Locate the cell with the specified text and output its [X, Y] center coordinate. 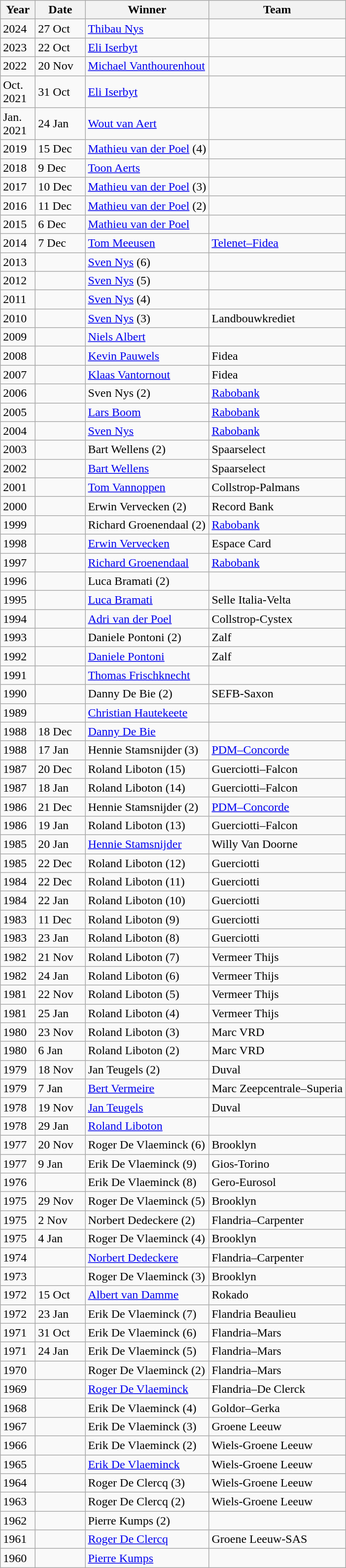
Marc Zeepcentrale–Superia [277, 1088]
Roland Liboton (15) [147, 769]
1968 [18, 1408]
Roland Liboton (8) [147, 938]
Erik De Vlaeminck (2) [147, 1445]
Sven Nys [147, 431]
Jan Teugels [147, 1107]
Sven Nys (3) [147, 318]
Espace Card [277, 543]
21 Dec [60, 806]
Selle Italia-Velta [277, 600]
1963 [18, 1502]
Roger De Vlaeminck (4) [147, 1239]
29 Nov [60, 1201]
Albert van Damme [147, 1295]
Roland Liboton (14) [147, 788]
Roland Liboton (9) [147, 919]
2017 [18, 187]
Lars Boom [147, 412]
Mathieu van der Poel (4) [147, 149]
Collstrop-Cystex [277, 619]
Hennie Stamsnijder (2) [147, 806]
Thomas Frischknecht [147, 675]
2024 [18, 29]
2002 [18, 468]
1994 [18, 619]
1973 [18, 1276]
19 Jan [60, 825]
20 Jan [60, 844]
1998 [18, 543]
Niels Albert [147, 337]
2018 [18, 168]
Pierre Kumps [147, 1558]
1967 [18, 1426]
2 Nov [60, 1220]
Danny De Bie [147, 731]
1974 [18, 1258]
Roger De Clercq (3) [147, 1483]
22 Oct [60, 47]
Erik De Vlaeminck (5) [147, 1351]
Norbert Dedeckere [147, 1258]
2010 [18, 318]
Sven Nys (2) [147, 393]
9 Jan [60, 1163]
Daniele Pontoni [147, 656]
Flandria Beaulieu [277, 1314]
Michael Vanthourenhout [147, 66]
1966 [18, 1445]
Roland Liboton (11) [147, 882]
29 Jan [60, 1126]
SEFB-Saxon [277, 694]
2011 [18, 300]
Roger De Vlaeminck (2) [147, 1370]
2015 [18, 224]
Daniele Pontoni (2) [147, 638]
2006 [18, 393]
Gios-Torino [277, 1163]
1965 [18, 1464]
Roland Liboton [147, 1126]
1999 [18, 525]
Mathieu van der Poel [147, 224]
1997 [18, 562]
27 Oct [60, 29]
Roland Liboton (2) [147, 1051]
1960 [18, 1558]
Erik De Vlaeminck (3) [147, 1426]
Roger De Vlaeminck (5) [147, 1201]
Roger De Clercq (2) [147, 1502]
Mathieu van der Poel (2) [147, 205]
Luca Bramati (2) [147, 581]
1964 [18, 1483]
Date [60, 10]
Danny De Bie (2) [147, 694]
1993 [18, 638]
1976 [18, 1183]
1992 [18, 656]
Erik De Vlaeminck (9) [147, 1163]
Roland Liboton (3) [147, 1032]
Erwin Vervecken [147, 543]
Record Bank [277, 506]
Klaas Vantornout [147, 375]
2009 [18, 337]
9 Dec [60, 168]
Roland Liboton (7) [147, 957]
Luca Bramati [147, 600]
Norbert Dedeckere (2) [147, 1220]
Erwin Vervecken (2) [147, 506]
Oct. 2021 [18, 92]
Gero-Eurosol [277, 1183]
4 Jan [60, 1239]
2004 [18, 431]
1996 [18, 581]
20 Dec [60, 769]
Year [18, 10]
Kevin Pauwels [147, 356]
Tom Meeusen [147, 243]
18 Nov [60, 1070]
1989 [18, 713]
7 Dec [60, 243]
15 Oct [60, 1295]
Erik De Vlaeminck (8) [147, 1183]
Team [277, 10]
21 Nov [60, 957]
2007 [18, 375]
Sven Nys (6) [147, 262]
Roland Liboton (5) [147, 994]
Wout van Aert [147, 123]
2023 [18, 47]
Hennie Stamsnijder [147, 844]
Richard Groenendaal (2) [147, 525]
6 Jan [60, 1051]
Roland Liboton (10) [147, 901]
Adri van der Poel [147, 619]
10 Dec [60, 187]
Roger De Vlaeminck [147, 1389]
Mathieu van der Poel (3) [147, 187]
2016 [18, 205]
2003 [18, 450]
15 Dec [60, 149]
Erik De Vlaeminck (6) [147, 1333]
Hennie Stamsnijder (3) [147, 750]
1970 [18, 1370]
1962 [18, 1521]
2012 [18, 281]
Richard Groenendaal [147, 562]
Tom Vannoppen [147, 487]
2001 [18, 487]
Roland Liboton (4) [147, 1013]
Collstrop-Palmans [277, 487]
Willy Van Doorne [277, 844]
17 Jan [60, 750]
Roger De Clercq [147, 1539]
Erik De Vlaeminck (4) [147, 1408]
18 Dec [60, 731]
23 Nov [60, 1032]
18 Jan [60, 788]
Rokado [277, 1295]
Roland Liboton (13) [147, 825]
Groene Leeuw [277, 1426]
Groene Leeuw-SAS [277, 1539]
Jan. 2021 [18, 123]
Roland Liboton (12) [147, 863]
Christian Hautekeete [147, 713]
1990 [18, 694]
22 Nov [60, 994]
2008 [18, 356]
7 Jan [60, 1088]
1969 [18, 1389]
Bart Wellens (2) [147, 450]
2000 [18, 506]
Goldor–Gerka [277, 1408]
2022 [18, 66]
Bert Vermeire [147, 1088]
Roland Liboton (6) [147, 976]
Sven Nys (5) [147, 281]
2013 [18, 262]
2005 [18, 412]
Toon Aerts [147, 168]
Jan Teugels (2) [147, 1070]
Erik De Vlaeminck (7) [147, 1314]
22 Jan [60, 901]
Pierre Kumps (2) [147, 1521]
1995 [18, 600]
Erik De Vlaeminck [147, 1464]
2014 [18, 243]
Telenet–Fidea [277, 243]
1991 [18, 675]
Bart Wellens [147, 468]
Sven Nys (4) [147, 300]
6 Dec [60, 224]
19 Nov [60, 1107]
Flandria–De Clerck [277, 1389]
Landbouwkrediet [277, 318]
Thibau Nys [147, 29]
2019 [18, 149]
1961 [18, 1539]
Roger De Vlaeminck (3) [147, 1276]
Roger De Vlaeminck (6) [147, 1145]
25 Jan [60, 1013]
Winner [147, 10]
